Pinpoint the cell where the given text exists, returning its (x, y) midpoint coordinate. 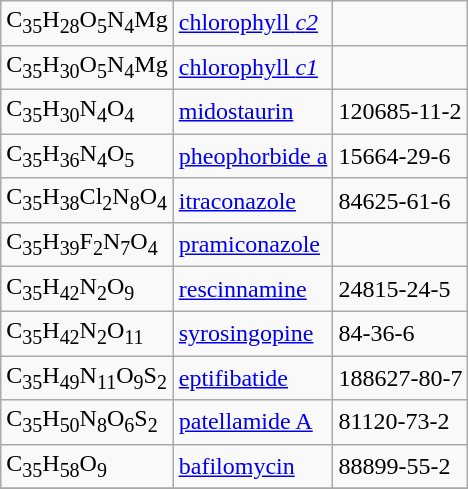
C35H39F2N7O4 (87, 244)
120685-11-2 (400, 111)
itraconazole (253, 200)
syrosingopine (253, 333)
88899-55-2 (400, 466)
pramiconazole (253, 244)
C35H36N4O5 (87, 156)
C35H49N11O9S2 (87, 378)
C35H50N8O6S2 (87, 422)
rescinnamine (253, 289)
chlorophyll c1 (253, 67)
C35H30N4O4 (87, 111)
midostaurin (253, 111)
15664-29-6 (400, 156)
81120-73-2 (400, 422)
188627-80-7 (400, 378)
C35H42N2O11 (87, 333)
pheophorbide a (253, 156)
24815-24-5 (400, 289)
patellamide A (253, 422)
84625-61-6 (400, 200)
C35H30O5N4Mg (87, 67)
84-36-6 (400, 333)
eptifibatide (253, 378)
C35H58O9 (87, 466)
C35H28O5N4Mg (87, 23)
bafilomycin (253, 466)
C35H38Cl2N8O4 (87, 200)
chlorophyll c2 (253, 23)
C35H42N2O9 (87, 289)
